Find where the given text appears and provide that cell's center as [X, Y] coordinate. 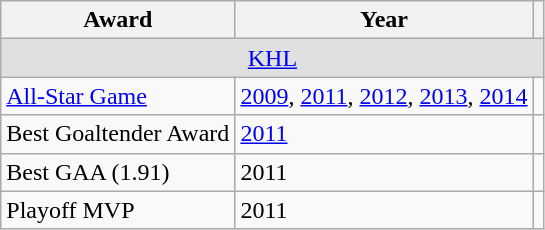
2009, 2011, 2012, 2013, 2014 [384, 96]
Award [118, 20]
KHL [272, 58]
Year [384, 20]
Playoff MVP [118, 210]
Best GAA (1.91) [118, 172]
Best Goaltender Award [118, 134]
All-Star Game [118, 96]
